Pinpoint the cell where the given text exists, returning its [X, Y] midpoint coordinate. 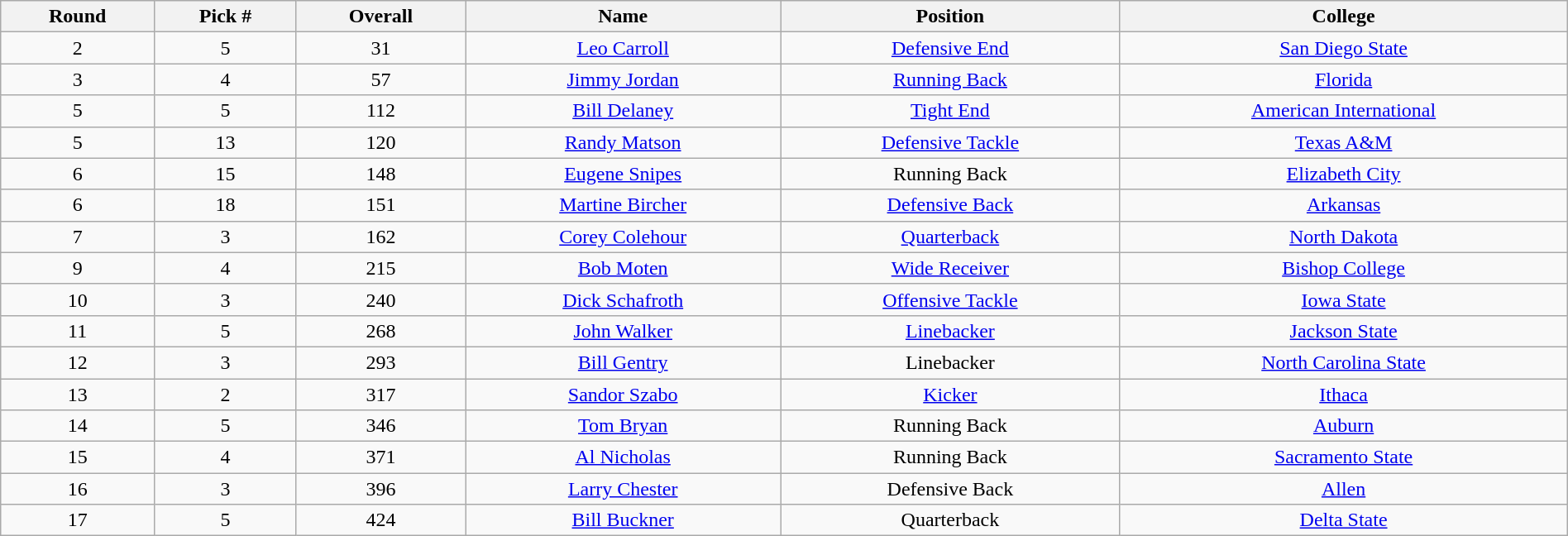
Al Nicholas [624, 457]
College [1343, 17]
11 [78, 331]
Bill Buckner [624, 520]
Wide Receiver [950, 268]
North Carolina State [1343, 362]
16 [78, 489]
Randy Matson [624, 142]
Auburn [1343, 426]
9 [78, 268]
Iowa State [1343, 299]
112 [380, 111]
Martine Bircher [624, 205]
120 [380, 142]
Allen [1343, 489]
Elizabeth City [1343, 174]
Ithaca [1343, 395]
12 [78, 362]
Bill Delaney [624, 111]
Kicker [950, 395]
Bill Gentry [624, 362]
148 [380, 174]
151 [380, 205]
Jimmy Jordan [624, 79]
Pick # [226, 17]
Round [78, 17]
Offensive Tackle [950, 299]
Tom Bryan [624, 426]
Defensive Tackle [950, 142]
162 [380, 237]
396 [380, 489]
Tight End [950, 111]
14 [78, 426]
Dick Schafroth [624, 299]
Position [950, 17]
424 [380, 520]
Texas A&M [1343, 142]
Leo Carroll [624, 48]
293 [380, 362]
31 [380, 48]
10 [78, 299]
North Dakota [1343, 237]
Defensive End [950, 48]
317 [380, 395]
Corey Colehour [624, 237]
57 [380, 79]
Sandor Szabo [624, 395]
John Walker [624, 331]
Overall [380, 17]
Bishop College [1343, 268]
Larry Chester [624, 489]
Name [624, 17]
San Diego State [1343, 48]
American International [1343, 111]
7 [78, 237]
240 [380, 299]
215 [380, 268]
268 [380, 331]
Florida [1343, 79]
Bob Moten [624, 268]
Arkansas [1343, 205]
Delta State [1343, 520]
371 [380, 457]
Sacramento State [1343, 457]
346 [380, 426]
Jackson State [1343, 331]
17 [78, 520]
18 [226, 205]
Eugene Snipes [624, 174]
